Extract the (X, Y) coordinate from the center of the cell holding the provided text.  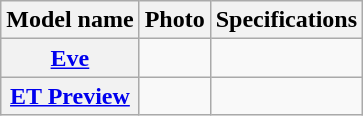
Specifications (286, 20)
Photo (174, 20)
Model name (70, 20)
ET Preview (70, 96)
Eve (70, 58)
